Find where the given text appears and provide that cell's center as (x, y) coordinate. 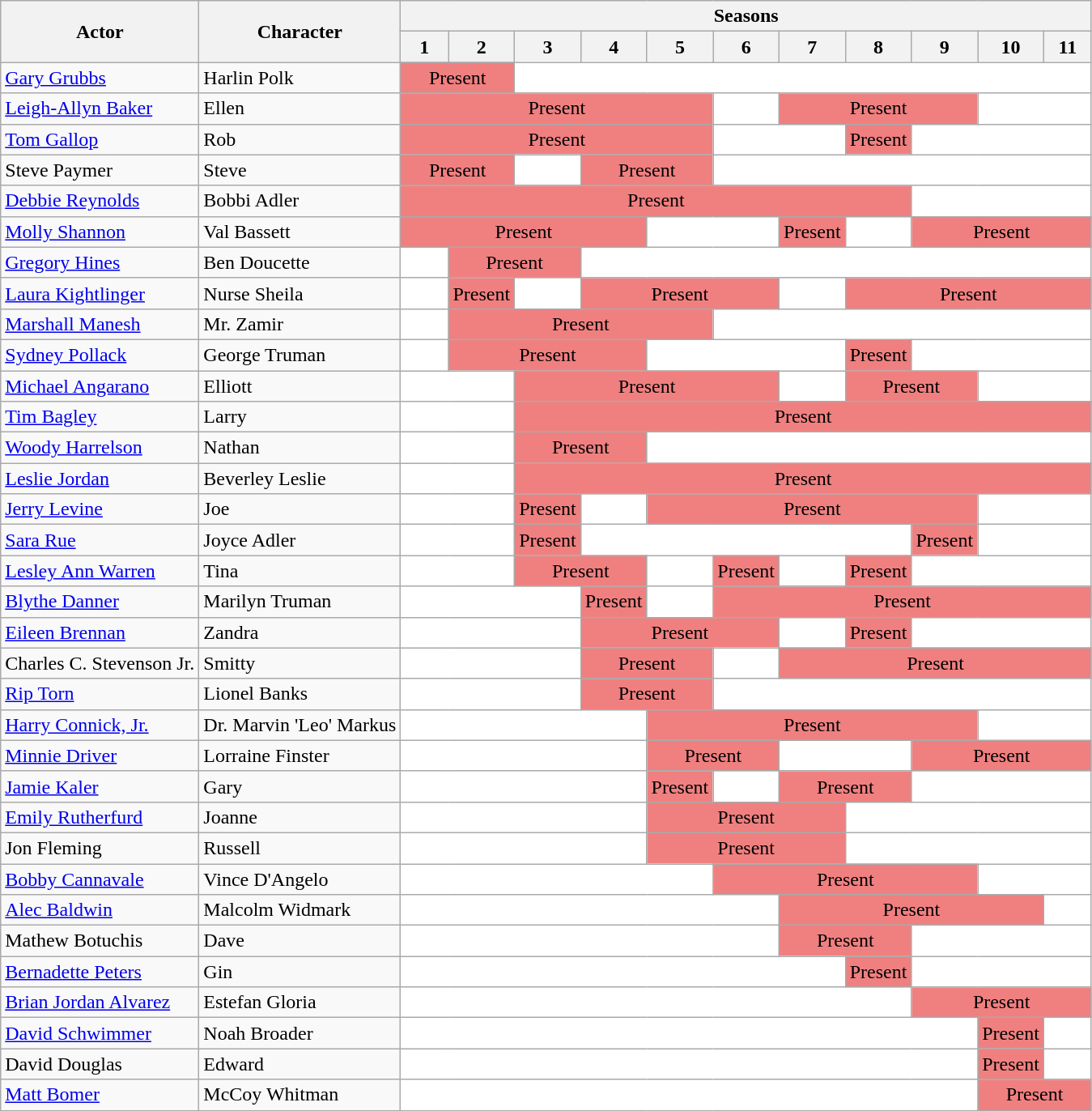
Lionel Banks (300, 694)
Mr. Zamir (300, 324)
Joanne (300, 817)
Vince D'Angelo (300, 879)
Bobbi Adler (300, 201)
Ben Doucette (300, 262)
Russell (300, 848)
2 (482, 47)
11 (1067, 47)
Leslie Jordan (100, 479)
Marilyn Truman (300, 602)
McCoy Whitman (300, 1095)
Harry Connick, Jr. (100, 725)
Bobby Cannavale (100, 879)
Sara Rue (100, 540)
3 (548, 47)
Dr. Marvin 'Leo' Markus (300, 725)
Mathew Botuchis (100, 941)
8 (878, 47)
5 (680, 47)
Charles C. Stevenson Jr. (100, 663)
George Truman (300, 355)
Lesley Ann Warren (100, 571)
9 (945, 47)
Bernadette Peters (100, 972)
Edward (300, 1064)
Marshall Manesh (100, 324)
David Douglas (100, 1064)
Matt Bomer (100, 1095)
Nathan (300, 448)
Beverley Leslie (300, 479)
Larry (300, 417)
Gregory Hines (100, 262)
Emily Rutherfurd (100, 817)
Debbie Reynolds (100, 201)
Rip Torn (100, 694)
Jon Fleming (100, 848)
Tina (300, 571)
Molly Shannon (100, 232)
Character (300, 32)
Gin (300, 972)
Jerry Levine (100, 509)
Ellen (300, 109)
Steve Paymer (100, 170)
Woody Harrelson (100, 448)
Tom Gallop (100, 139)
Sydney Pollack (100, 355)
David Schwimmer (100, 1033)
Gary (300, 786)
7 (813, 47)
Steve (300, 170)
6 (746, 47)
Seasons (746, 16)
Eileen Brennan (100, 632)
Lorraine Finster (300, 756)
1 (424, 47)
Actor (100, 32)
Gary Grubbs (100, 78)
Estefan Gloria (300, 1002)
Tim Bagley (100, 417)
Malcolm Widmark (300, 910)
Smitty (300, 663)
Elliott (300, 386)
Joyce Adler (300, 540)
Joe (300, 509)
Minnie Driver (100, 756)
Val Bassett (300, 232)
Harlin Polk (300, 78)
Leigh-Allyn Baker (100, 109)
10 (1011, 47)
Noah Broader (300, 1033)
Rob (300, 139)
Zandra (300, 632)
Blythe Danner (100, 602)
Nurse Sheila (300, 293)
Alec Baldwin (100, 910)
Laura Kightlinger (100, 293)
Jamie Kaler (100, 786)
Brian Jordan Alvarez (100, 1002)
4 (614, 47)
Dave (300, 941)
Michael Angarano (100, 386)
